Provide the [X, Y] coordinate of the cell's center where the given text is located.  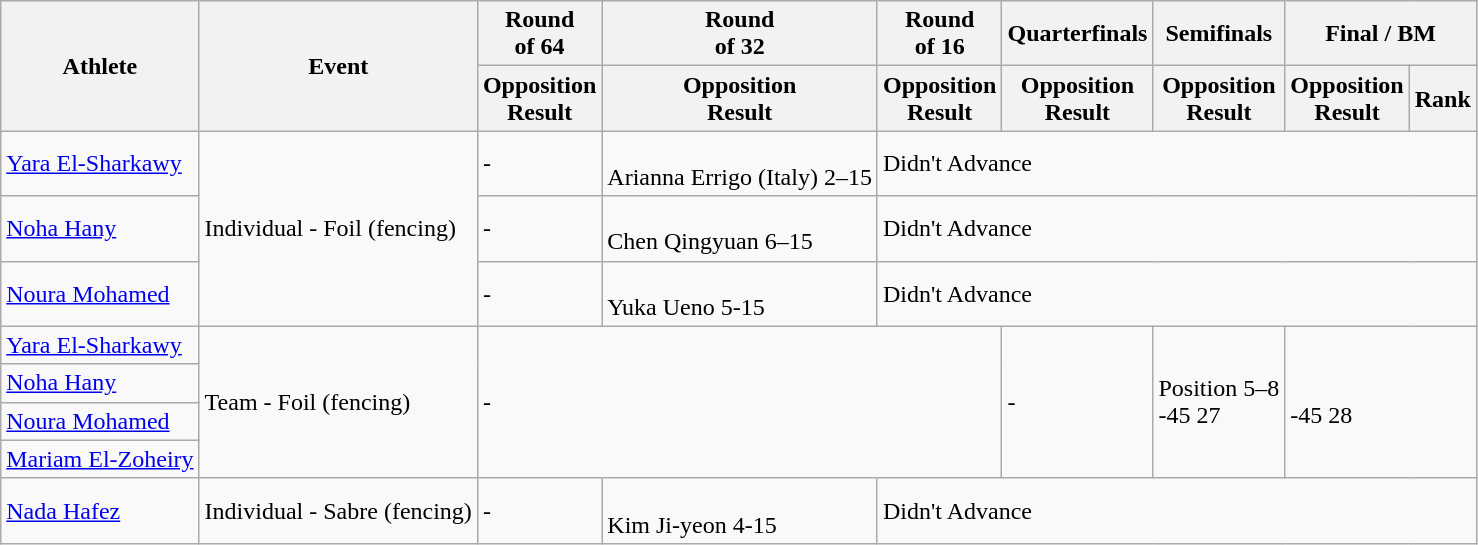
Quarterfinals [1078, 34]
Roundof 64 [539, 34]
Individual - Sabre (fencing) [338, 510]
-45 28 [1381, 402]
Team - Foil (fencing) [338, 402]
Nada Hafez [100, 510]
Athlete [100, 66]
Rank [1442, 98]
Mariam El-Zoheiry [100, 459]
Event [338, 66]
Position 5–8 -45 27 [1219, 402]
Roundof 16 [939, 34]
Individual - Foil (fencing) [338, 228]
Yuka Ueno 5-15 [740, 294]
Arianna Errigo (Italy) 2–15 [740, 164]
Semifinals [1219, 34]
Final / BM [1381, 34]
Chen Qingyuan 6–15 [740, 228]
Kim Ji-yeon 4-15 [740, 510]
Roundof 32 [740, 34]
